Capture the cell that displays the provided text and extract its (X, Y) central coordinate. 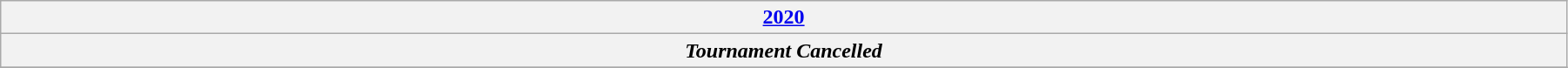
2020 (784, 17)
Tournament Cancelled (784, 51)
